Extract the [X, Y] coordinate from the center of the cell holding the provided text.  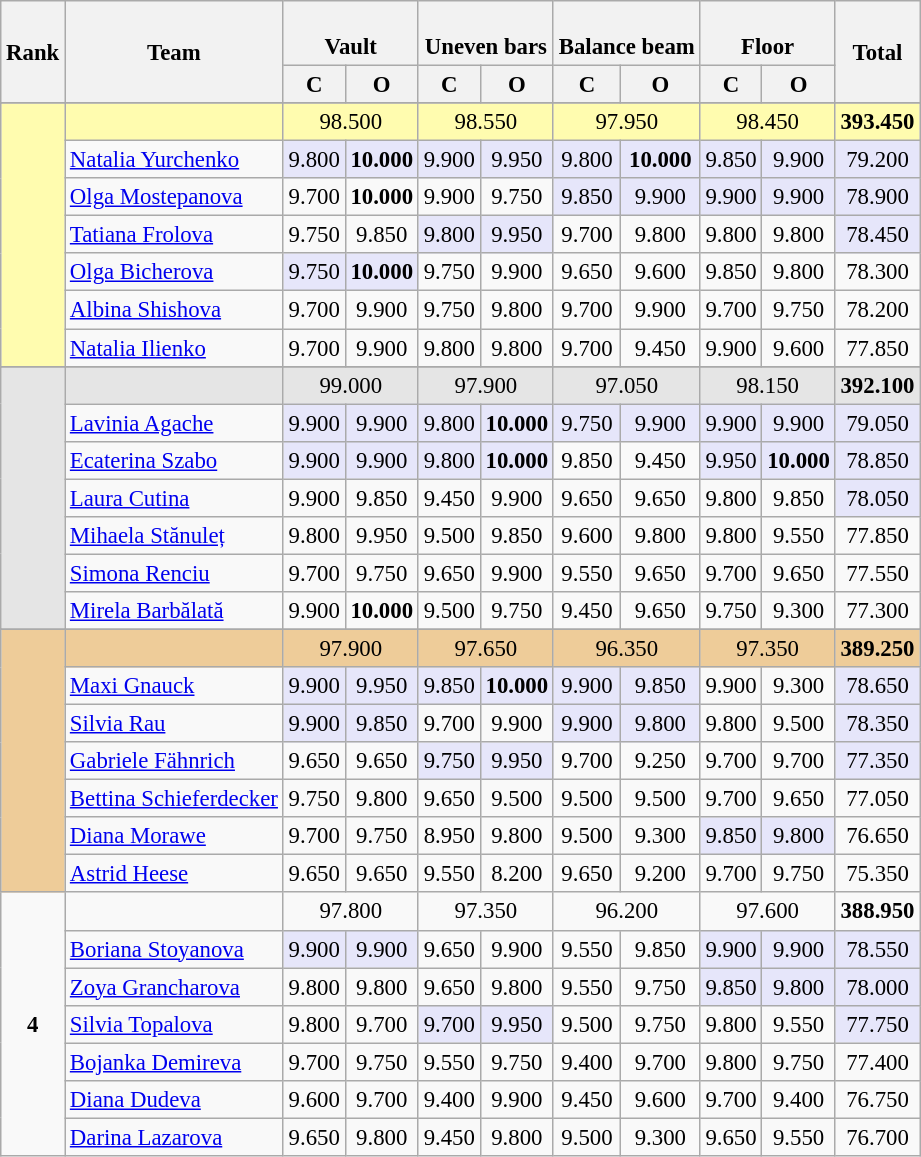
98.150 [768, 385]
78.550 [878, 949]
78.900 [878, 197]
Simona Renciu [174, 573]
Floor [768, 34]
Zoya Grancharova [174, 987]
96.200 [626, 912]
78.300 [878, 273]
97.650 [486, 648]
77.750 [878, 1024]
99.000 [350, 385]
77.300 [878, 611]
Diana Morawe [174, 836]
97.600 [768, 912]
Mirela Barbălată [174, 611]
Silvia Rau [174, 724]
Rank [33, 52]
97.800 [350, 912]
Bojanka Demireva [174, 1062]
Olga Mostepanova [174, 197]
Vault [350, 34]
97.950 [626, 122]
78.350 [878, 724]
76.650 [878, 836]
Laura Cutina [174, 498]
388.950 [878, 912]
393.450 [878, 122]
Olga Bicherova [174, 273]
Team [174, 52]
79.200 [878, 160]
Diana Dudeva [174, 1100]
78.650 [878, 686]
97.050 [626, 385]
Total [878, 52]
78.000 [878, 987]
4 [33, 1024]
Bettina Schieferdecker [174, 799]
76.750 [878, 1100]
79.050 [878, 423]
Natalia Ilienko [174, 348]
96.350 [626, 648]
Natalia Yurchenko [174, 160]
78.050 [878, 498]
77.350 [878, 761]
Maxi Gnauck [174, 686]
Tatiana Frolova [174, 235]
Darina Lazarova [174, 1137]
98.450 [768, 122]
8.950 [449, 836]
Balance beam [626, 34]
78.200 [878, 310]
Albina Shishova [174, 310]
77.400 [878, 1062]
9.250 [661, 761]
Mihaela Stănuleț [174, 536]
Boriana Stoyanova [174, 949]
Silvia Topalova [174, 1024]
76.700 [878, 1137]
392.100 [878, 385]
Gabriele Fähnrich [174, 761]
77.550 [878, 573]
Astrid Heese [174, 874]
389.250 [878, 648]
98.500 [350, 122]
78.450 [878, 235]
9.200 [661, 874]
8.200 [516, 874]
77.050 [878, 799]
75.350 [878, 874]
Ecaterina Szabo [174, 460]
Lavinia Agache [174, 423]
98.550 [486, 122]
Uneven bars [486, 34]
78.850 [878, 460]
